From the cell containing the given text, extract its center point as [x, y] coordinate. 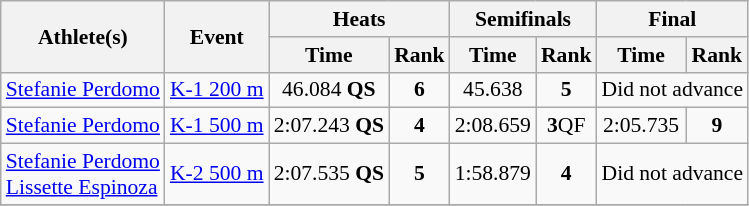
46.084 QS [329, 90]
K-1 500 m [217, 126]
Semifinals [524, 19]
Athlete(s) [83, 36]
K-2 500 m [217, 174]
2:07.535 QS [329, 174]
1:58.879 [493, 174]
2:08.659 [493, 126]
45.638 [493, 90]
Heats [360, 19]
Final [672, 19]
2:07.243 QS [329, 126]
6 [420, 90]
Event [217, 36]
K-1 200 m [217, 90]
3QF [566, 126]
2:05.735 [640, 126]
Stefanie PerdomoLissette Espinoza [83, 174]
9 [718, 126]
